From the cell containing the given text, extract its center point as [x, y] coordinate. 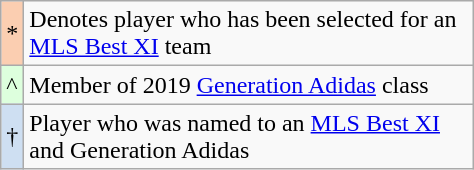
^ [12, 85]
Member of 2019 Generation Adidas class [248, 85]
† [12, 136]
* [12, 34]
Player who was named to an MLS Best XI and Generation Adidas [248, 136]
Denotes player who has been selected for an MLS Best XI team [248, 34]
